From the cell containing the given text, extract its center point as [x, y] coordinate. 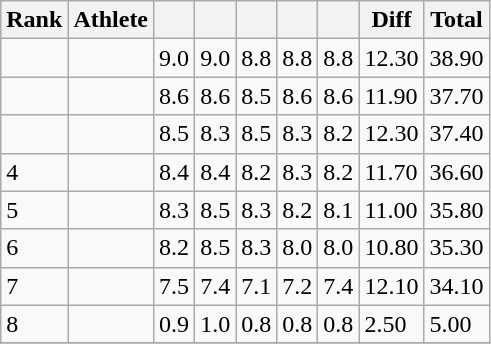
7.5 [174, 286]
8 [34, 324]
35.30 [456, 248]
7 [34, 286]
1.0 [216, 324]
5 [34, 210]
7.2 [298, 286]
6 [34, 248]
12.10 [392, 286]
10.80 [392, 248]
5.00 [456, 324]
7.1 [256, 286]
36.60 [456, 172]
38.90 [456, 58]
11.00 [392, 210]
4 [34, 172]
8.1 [338, 210]
11.90 [392, 96]
0.9 [174, 324]
37.70 [456, 96]
Total [456, 20]
34.10 [456, 286]
35.80 [456, 210]
Athlete [111, 20]
37.40 [456, 134]
Diff [392, 20]
11.70 [392, 172]
Rank [34, 20]
2.50 [392, 324]
